For the text-containing cell, return its midpoint in [x, y] coordinate format. 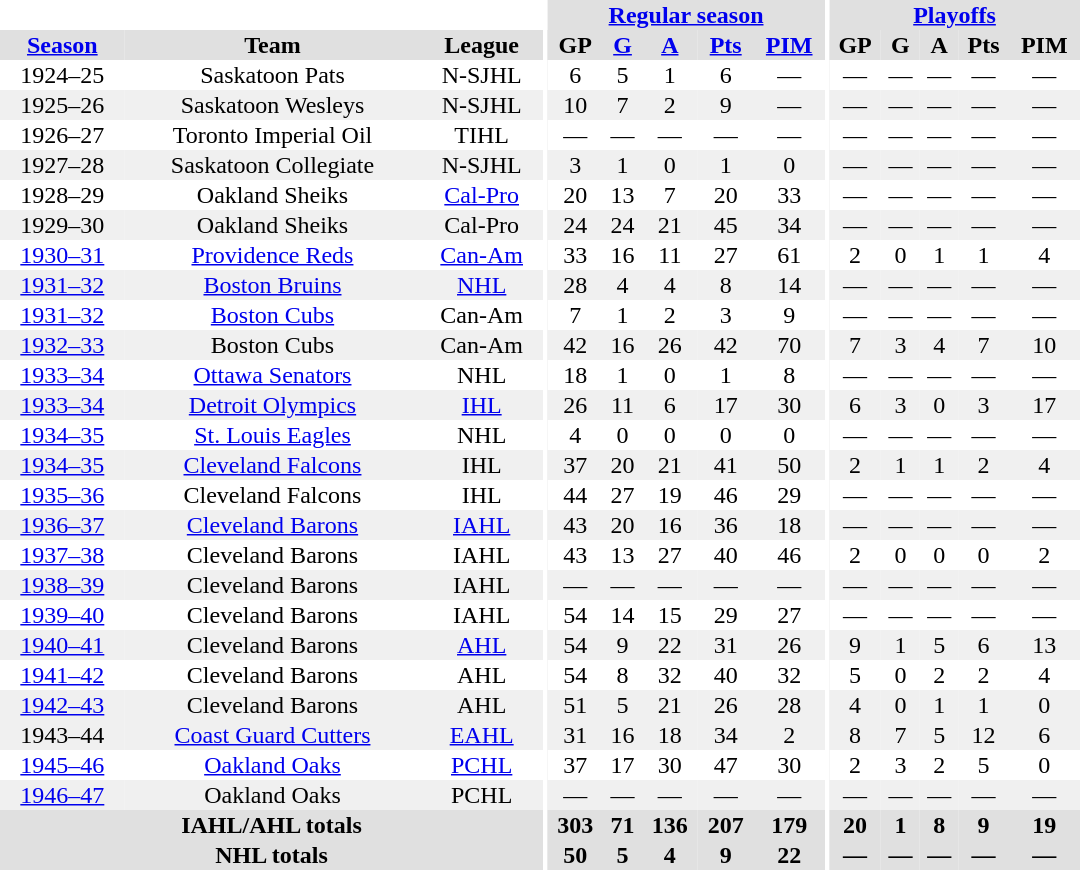
Regular season [686, 15]
71 [622, 825]
Saskatoon Wesleys [273, 105]
Ottawa Senators [273, 375]
1945–46 [62, 765]
1935–36 [62, 495]
47 [726, 765]
303 [575, 825]
1946–47 [62, 795]
36 [726, 525]
Toronto Imperial Oil [273, 135]
45 [726, 225]
1940–41 [62, 645]
IAHL/AHL totals [272, 825]
12 [983, 735]
15 [670, 615]
1924–25 [62, 75]
51 [575, 705]
1928–29 [62, 195]
207 [726, 825]
Providence Reds [273, 255]
1926–27 [62, 135]
1936–37 [62, 525]
1939–40 [62, 615]
Coast Guard Cutters [273, 735]
NHL totals [272, 855]
41 [726, 465]
179 [790, 825]
1929–30 [62, 225]
Detroit Olympics [273, 405]
1942–43 [62, 705]
1937–38 [62, 555]
61 [790, 255]
1925–26 [62, 105]
League [482, 45]
St. Louis Eagles [273, 435]
1927–28 [62, 165]
1930–31 [62, 255]
Playoffs [954, 15]
1943–44 [62, 735]
Saskatoon Collegiate [273, 165]
1941–42 [62, 675]
1932–33 [62, 345]
70 [790, 345]
Season [62, 45]
EAHL [482, 735]
Team [273, 45]
44 [575, 495]
Saskatoon Pats [273, 75]
1938–39 [62, 585]
Boston Bruins [273, 285]
136 [670, 825]
TIHL [482, 135]
